Identify which cell holds the provided text, then report its (X, Y) central coordinate. 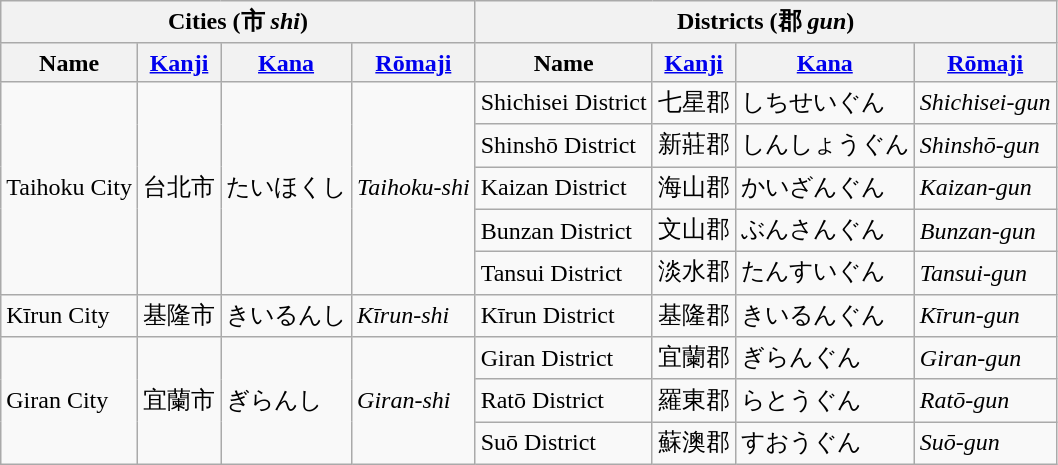
Cities (市 shi) (238, 22)
Shinshō-gun (985, 146)
Suō District (564, 444)
Taihoku City (70, 188)
Districts (郡 gun) (766, 22)
ぶんさんぐん (824, 230)
Shichisei District (564, 102)
Suō-gun (985, 444)
Taihoku-shi (414, 188)
基隆郡 (694, 316)
Bunzan District (564, 230)
蘇澳郡 (694, 444)
Giran District (564, 358)
Kīrun District (564, 316)
Ratō-gun (985, 400)
かいざんぐん (824, 188)
ぎらんぐん (824, 358)
台北市 (178, 188)
しちせいぐん (824, 102)
たんすいぐん (824, 274)
Giran-gun (985, 358)
たいほくし (286, 188)
羅東郡 (694, 400)
ぎらんし (286, 401)
宜蘭郡 (694, 358)
Kaizan District (564, 188)
海山郡 (694, 188)
Giran-shi (414, 401)
Tansui-gun (985, 274)
すおうぐん (824, 444)
Shinshō District (564, 146)
新莊郡 (694, 146)
Kīrun-gun (985, 316)
きいるんぐん (824, 316)
きいるんし (286, 316)
Kaizan-gun (985, 188)
Kīrun City (70, 316)
Tansui District (564, 274)
七星郡 (694, 102)
しんしょうぐん (824, 146)
宜蘭市 (178, 401)
Bunzan-gun (985, 230)
Kīrun-shi (414, 316)
文山郡 (694, 230)
らとうぐん (824, 400)
Shichisei-gun (985, 102)
Giran City (70, 401)
Ratō District (564, 400)
基隆市 (178, 316)
淡水郡 (694, 274)
